Locate the cell with the specified text and output its (X, Y) center coordinate. 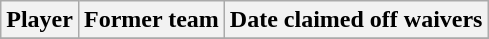
Former team (151, 20)
Player (40, 20)
Date claimed off waivers (356, 20)
